Pinpoint the cell where the given text exists, returning its (X, Y) midpoint coordinate. 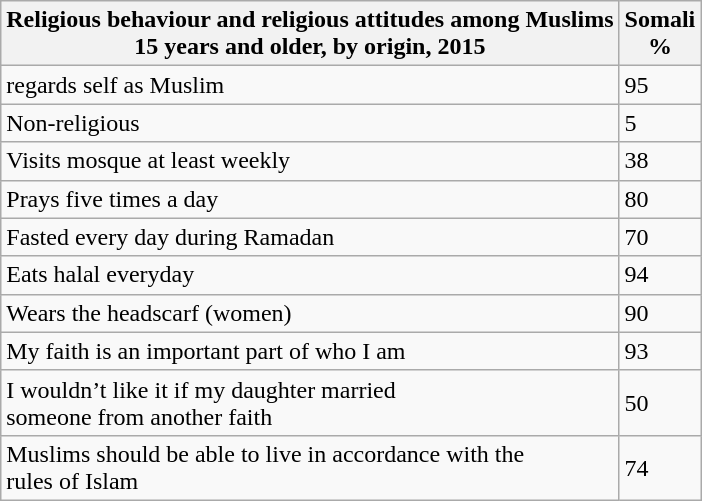
Wears the headscarf (women) (310, 313)
94 (660, 275)
Fasted every day during Ramadan (310, 237)
Religious behaviour and religious attitudes among Muslims15 years and older, by origin, 2015 (310, 34)
Prays five times a day (310, 199)
50 (660, 402)
93 (660, 351)
Non-religious (310, 123)
regards self as Muslim (310, 85)
Muslims should be able to live in accordance with therules of Islam (310, 468)
38 (660, 161)
Eats halal everyday (310, 275)
I wouldn’t like it if my daughter marriedsomeone from another faith (310, 402)
5 (660, 123)
Somali% (660, 34)
Visits mosque at least weekly (310, 161)
80 (660, 199)
70 (660, 237)
My faith is an important part of who I am (310, 351)
74 (660, 468)
95 (660, 85)
90 (660, 313)
